Search for the cell housing the specified text and yield its [x, y] center coordinate. 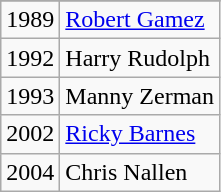
1993 [30, 96]
Robert Gamez [140, 20]
1992 [30, 58]
Ricky Barnes [140, 134]
2002 [30, 134]
2004 [30, 172]
Manny Zerman [140, 96]
Chris Nallen [140, 172]
1989 [30, 20]
Harry Rudolph [140, 58]
